For the text-containing cell, return its midpoint in (X, Y) coordinate format. 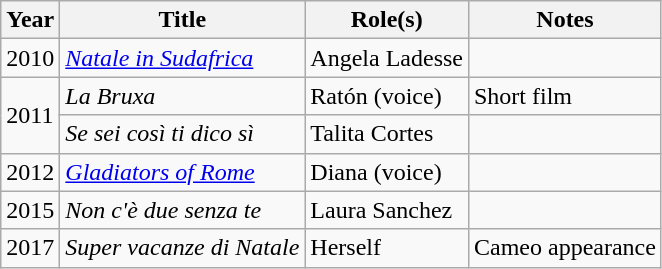
Title (182, 20)
Diana (voice) (387, 172)
2017 (30, 248)
Super vacanze di Natale (182, 248)
Laura Sanchez (387, 210)
Herself (387, 248)
2011 (30, 115)
Natale in Sudafrica (182, 58)
2010 (30, 58)
Gladiators of Rome (182, 172)
2015 (30, 210)
Ratón (voice) (387, 96)
Talita Cortes (387, 134)
La Bruxa (182, 96)
Cameo appearance (564, 248)
Se sei così ti dico sì (182, 134)
2012 (30, 172)
Year (30, 20)
Non c'è due senza te (182, 210)
Role(s) (387, 20)
Angela Ladesse (387, 58)
Notes (564, 20)
Short film (564, 96)
